Locate the cell with the specified text and output its [X, Y] center coordinate. 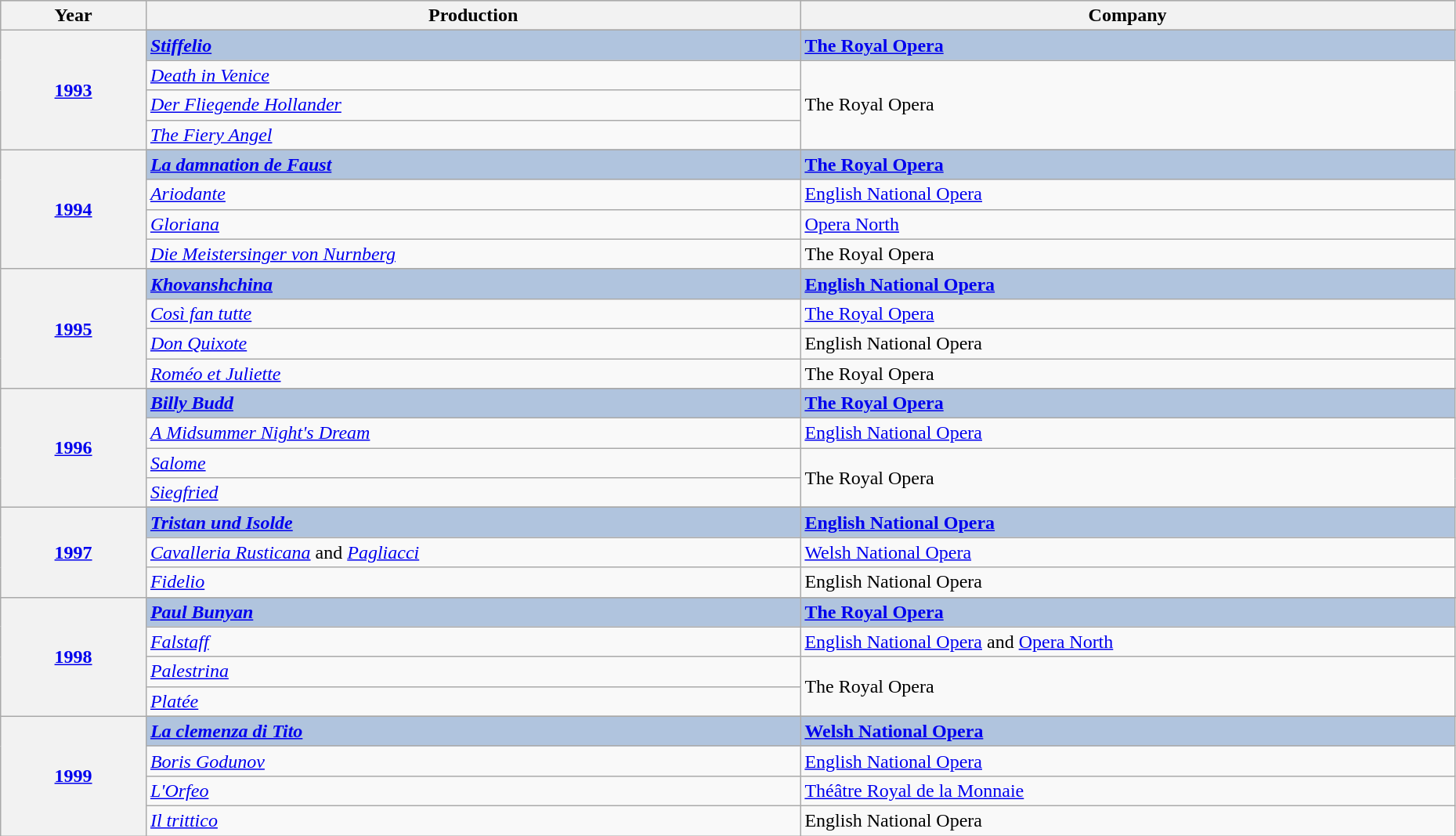
Siegfried [473, 493]
The Fiery Angel [473, 135]
Fidelio [473, 582]
La clemenza di Tito [473, 731]
1993 [74, 90]
1999 [74, 776]
Billy Budd [473, 404]
Tristan und Isolde [473, 523]
Company [1128, 16]
Stiffelio [473, 45]
Roméo et Juliette [473, 374]
1995 [74, 328]
Opera North [1128, 224]
L'Orfeo [473, 791]
1994 [74, 209]
Gloriana [473, 224]
Falstaff [473, 642]
Palestrina [473, 671]
Platée [473, 701]
Salome [473, 463]
La damnation de Faust [473, 165]
Death in Venice [473, 75]
Don Quixote [473, 343]
Ariodante [473, 194]
Year [74, 16]
1998 [74, 657]
A Midsummer Night's Dream [473, 433]
Khovanshchina [473, 284]
Cavalleria Rusticana and Pagliacci [473, 552]
Der Fliegende Hollander [473, 105]
English National Opera and Opera North [1128, 642]
Il trittico [473, 820]
Boris Godunov [473, 761]
1996 [74, 448]
Théâtre Royal de la Monnaie [1128, 791]
Production [473, 16]
Paul Bunyan [473, 612]
Così fan tutte [473, 313]
1997 [74, 552]
Die Meistersinger von Nurnberg [473, 254]
